Provide the (X, Y) coordinate of the cell's center where the given text is located.  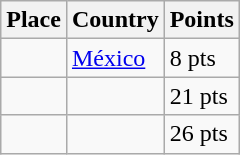
Points (202, 20)
21 pts (202, 96)
Country (115, 20)
México (115, 58)
26 pts (202, 134)
8 pts (202, 58)
Place (34, 20)
